For the text-containing cell, return its midpoint in (x, y) coordinate format. 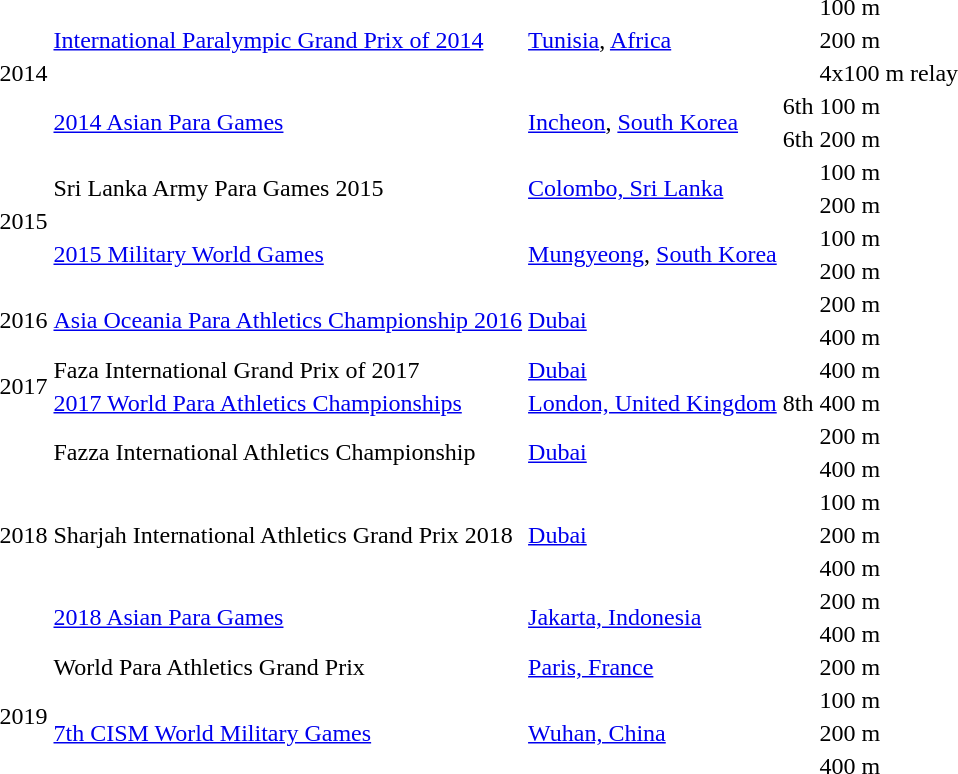
Sri Lanka Army Para Games 2015 (288, 188)
Colombo, Sri Lanka (653, 188)
2015 Military World Games (288, 254)
2014 Asian Para Games (288, 122)
Paris, France (653, 667)
World Para Athletics Grand Prix (288, 667)
2017 World Para Athletics Championships (288, 403)
Asia Oceania Para Athletics Championship 2016 (288, 320)
Incheon, South Korea (653, 122)
8th (798, 403)
Fazza International Athletics Championship (288, 452)
2018 Asian Para Games (288, 618)
London, United Kingdom (653, 403)
Jakarta, Indonesia (653, 618)
Faza International Grand Prix of 2017 (288, 370)
Sharjah International Athletics Grand Prix 2018 (288, 535)
Mungyeong, South Korea (653, 254)
